Output the [x, y] coordinate of the center of the cell containing the given text.  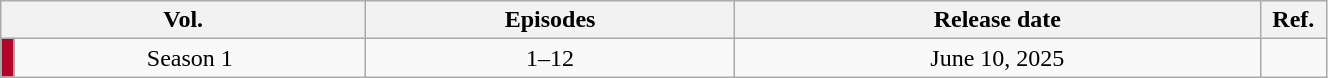
Release date [997, 20]
Ref. [1293, 20]
Season 1 [190, 58]
June 10, 2025 [997, 58]
Episodes [550, 20]
1–12 [550, 58]
Vol. [184, 20]
